Return the (x, y) coordinate for the center point of the cell that contains the specified text.  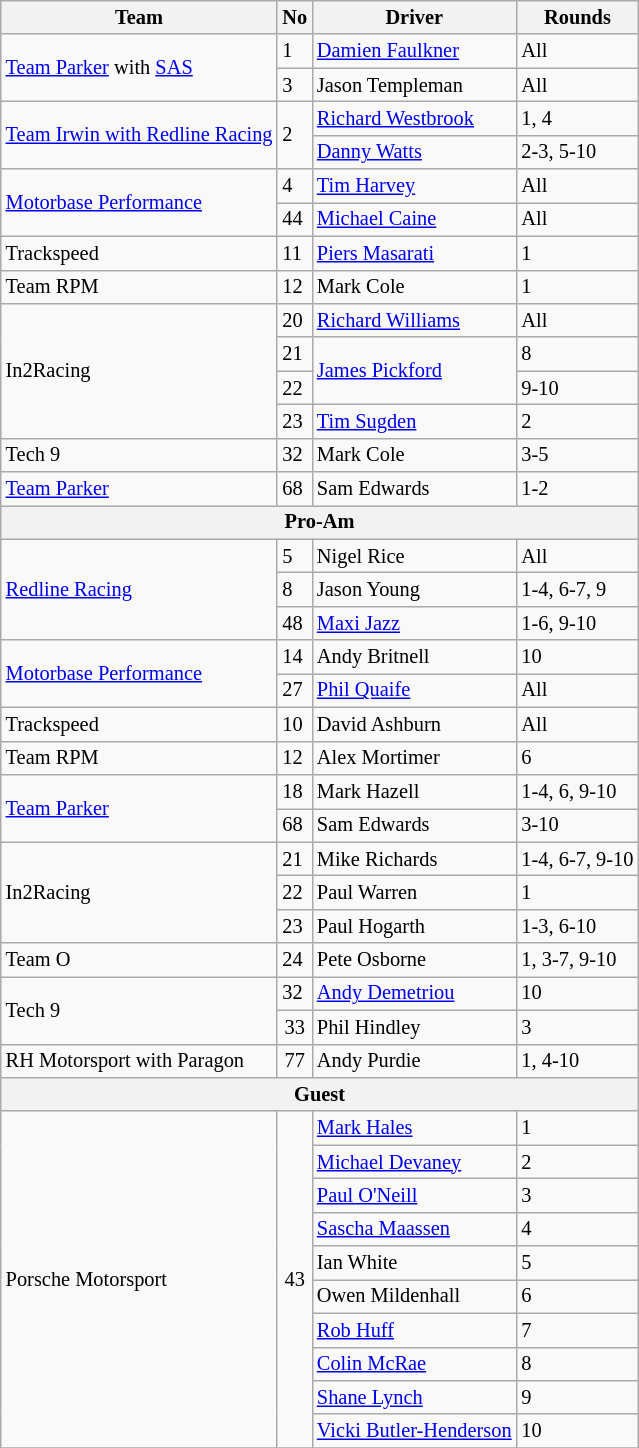
48 (294, 623)
7 (578, 1330)
Colin McRae (414, 1364)
Andy Purdie (414, 1061)
Ian White (414, 1263)
Mark Hales (414, 1128)
1-4, 6, 9-10 (578, 791)
1-3, 6-10 (578, 926)
Shane Lynch (414, 1397)
Nigel Rice (414, 556)
Sascha Maassen (414, 1229)
Damien Faulkner (414, 51)
Rob Huff (414, 1330)
Tim Harvey (414, 186)
1-6, 9-10 (578, 623)
1, 4 (578, 118)
Vicki Butler-Henderson (414, 1431)
1, 3-7, 9-10 (578, 960)
20 (294, 320)
1-2 (578, 489)
Team Irwin with Redline Racing (140, 134)
33 (294, 1027)
18 (294, 791)
Jason Templeman (414, 85)
Team (140, 17)
Paul Warren (414, 892)
1, 4-10 (578, 1061)
2-3, 5-10 (578, 152)
9 (578, 1397)
James Pickford (414, 370)
Paul Hogarth (414, 926)
9-10 (578, 388)
Pro-Am (320, 522)
Phil Hindley (414, 1027)
Jason Young (414, 589)
Mike Richards (414, 859)
Andy Britnell (414, 657)
No (294, 17)
Mark Hazell (414, 791)
24 (294, 960)
Piers Masarati (414, 253)
Guest (320, 1094)
Owen Mildenhall (414, 1296)
77 (294, 1061)
Michael Devaney (414, 1162)
Team O (140, 960)
RH Motorsport with Paragon (140, 1061)
Redline Racing (140, 590)
Andy Demetriou (414, 993)
1-4, 6-7, 9-10 (578, 859)
Tim Sugden (414, 421)
27 (294, 690)
Michael Caine (414, 219)
Phil Quaife (414, 690)
Richard Westbrook (414, 118)
Driver (414, 17)
Richard Williams (414, 320)
Maxi Jazz (414, 623)
3-5 (578, 455)
Alex Mortimer (414, 758)
Rounds (578, 17)
Team Parker with SAS (140, 68)
14 (294, 657)
3-10 (578, 825)
1-4, 6-7, 9 (578, 589)
11 (294, 253)
Danny Watts (414, 152)
43 (294, 1280)
44 (294, 219)
David Ashburn (414, 724)
Porsche Motorsport (140, 1280)
Paul O'Neill (414, 1195)
Pete Osborne (414, 960)
